From the cell containing the given text, extract its center point as [X, Y] coordinate. 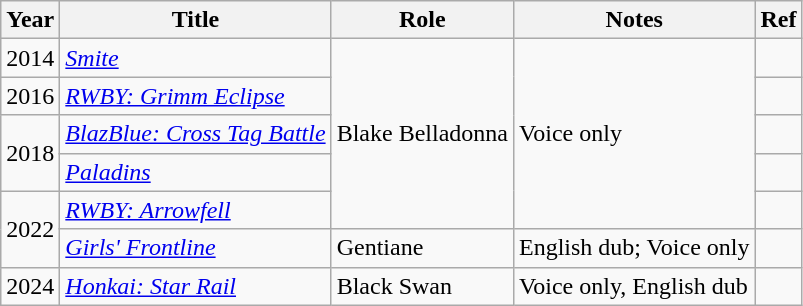
Paladins [196, 172]
RWBY: Grimm Eclipse [196, 96]
Blake Belladonna [422, 134]
Voice only [634, 134]
Title [196, 20]
Notes [634, 20]
Year [30, 20]
RWBY: Arrowfell [196, 210]
Ref [778, 20]
2016 [30, 96]
Black Swan [422, 286]
Voice only, English dub [634, 286]
Gentiane [422, 248]
2024 [30, 286]
Honkai: Star Rail [196, 286]
2022 [30, 229]
BlazBlue: Cross Tag Battle [196, 134]
Girls' Frontline [196, 248]
English dub; Voice only [634, 248]
2018 [30, 153]
Smite [196, 58]
2014 [30, 58]
Role [422, 20]
